Find where the given text appears and provide that cell's center as [x, y] coordinate. 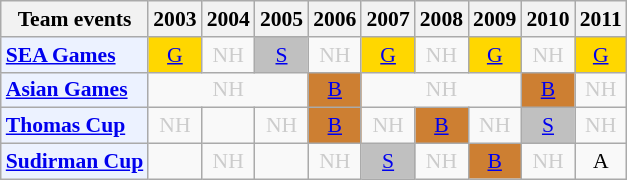
2009 [494, 19]
2006 [334, 19]
2005 [282, 19]
Asian Games [75, 90]
Sudirman Cup [75, 162]
2008 [442, 19]
2011 [601, 19]
Thomas Cup [75, 126]
SEA Games [75, 55]
2004 [228, 19]
2010 [548, 19]
2003 [174, 19]
A [601, 162]
2007 [388, 19]
Team events [75, 19]
